Identify which cell holds the provided text, then report its [X, Y] central coordinate. 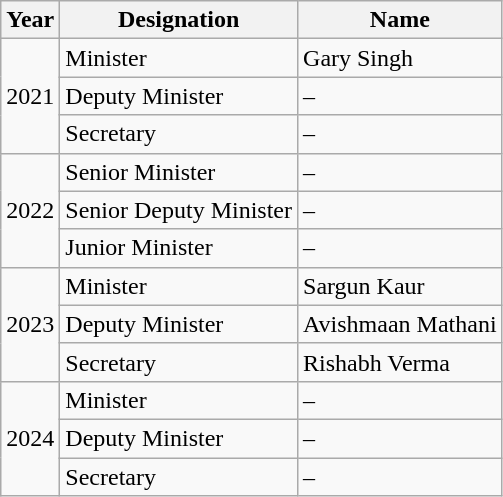
Designation [179, 20]
Gary Singh [400, 58]
2022 [30, 210]
Name [400, 20]
Senior Deputy Minister [179, 210]
2023 [30, 324]
Senior Minister [179, 172]
Sargun Kaur [400, 286]
Rishabh Verma [400, 362]
Year [30, 20]
Junior Minister [179, 248]
2021 [30, 96]
Avishmaan Mathani [400, 324]
2024 [30, 438]
